Search for the cell housing the specified text and yield its (x, y) center coordinate. 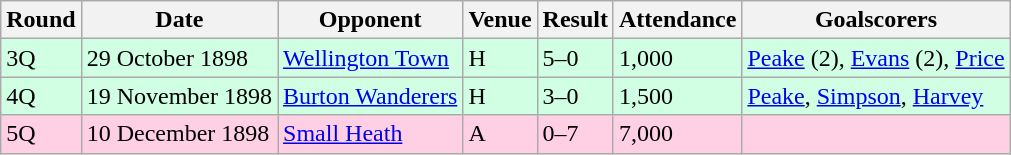
Peake, Simpson, Harvey (876, 96)
Burton Wanderers (370, 96)
Venue (500, 20)
4Q (41, 96)
A (500, 134)
10 December 1898 (179, 134)
5Q (41, 134)
Opponent (370, 20)
1,000 (677, 58)
Wellington Town (370, 58)
29 October 1898 (179, 58)
Peake (2), Evans (2), Price (876, 58)
5–0 (575, 58)
Attendance (677, 20)
Small Heath (370, 134)
1,500 (677, 96)
7,000 (677, 134)
Result (575, 20)
3Q (41, 58)
3–0 (575, 96)
Round (41, 20)
Date (179, 20)
0–7 (575, 134)
19 November 1898 (179, 96)
Goalscorers (876, 20)
